Locate the cell with the specified text and output its [x, y] center coordinate. 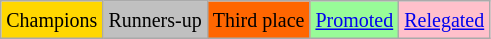
Relegated [444, 20]
Runners-up [155, 20]
Promoted [354, 20]
Champions [52, 20]
Third place [258, 20]
